Return the (X, Y) coordinate for the center point of the cell that contains the specified text.  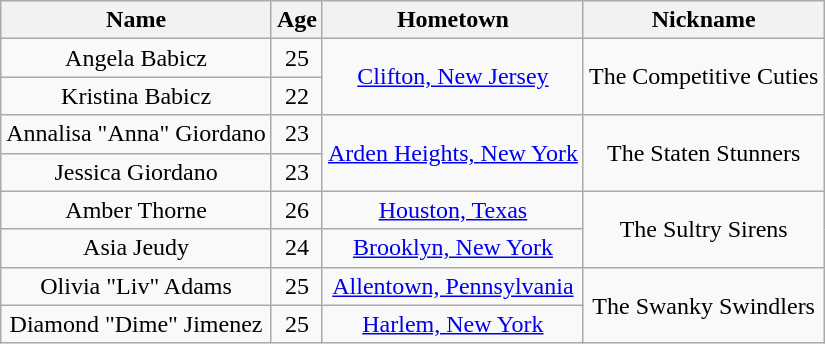
Diamond "Dime" Jimenez (136, 324)
Jessica Giordano (136, 172)
Allentown, Pennsylvania (452, 286)
Harlem, New York (452, 324)
Arden Heights, New York (452, 153)
Annalisa "Anna" Giordano (136, 134)
Angela Babicz (136, 58)
Brooklyn, New York (452, 248)
Houston, Texas (452, 210)
Amber Thorne (136, 210)
Age (296, 20)
24 (296, 248)
Nickname (703, 20)
Asia Jeudy (136, 248)
26 (296, 210)
The Swanky Swindlers (703, 305)
Olivia "Liv" Adams (136, 286)
The Staten Stunners (703, 153)
Kristina Babicz (136, 96)
Name (136, 20)
Clifton, New Jersey (452, 77)
The Competitive Cuties (703, 77)
Hometown (452, 20)
22 (296, 96)
The Sultry Sirens (703, 229)
